Detect which cell encompasses the target text, then output its [X, Y] center coordinate. 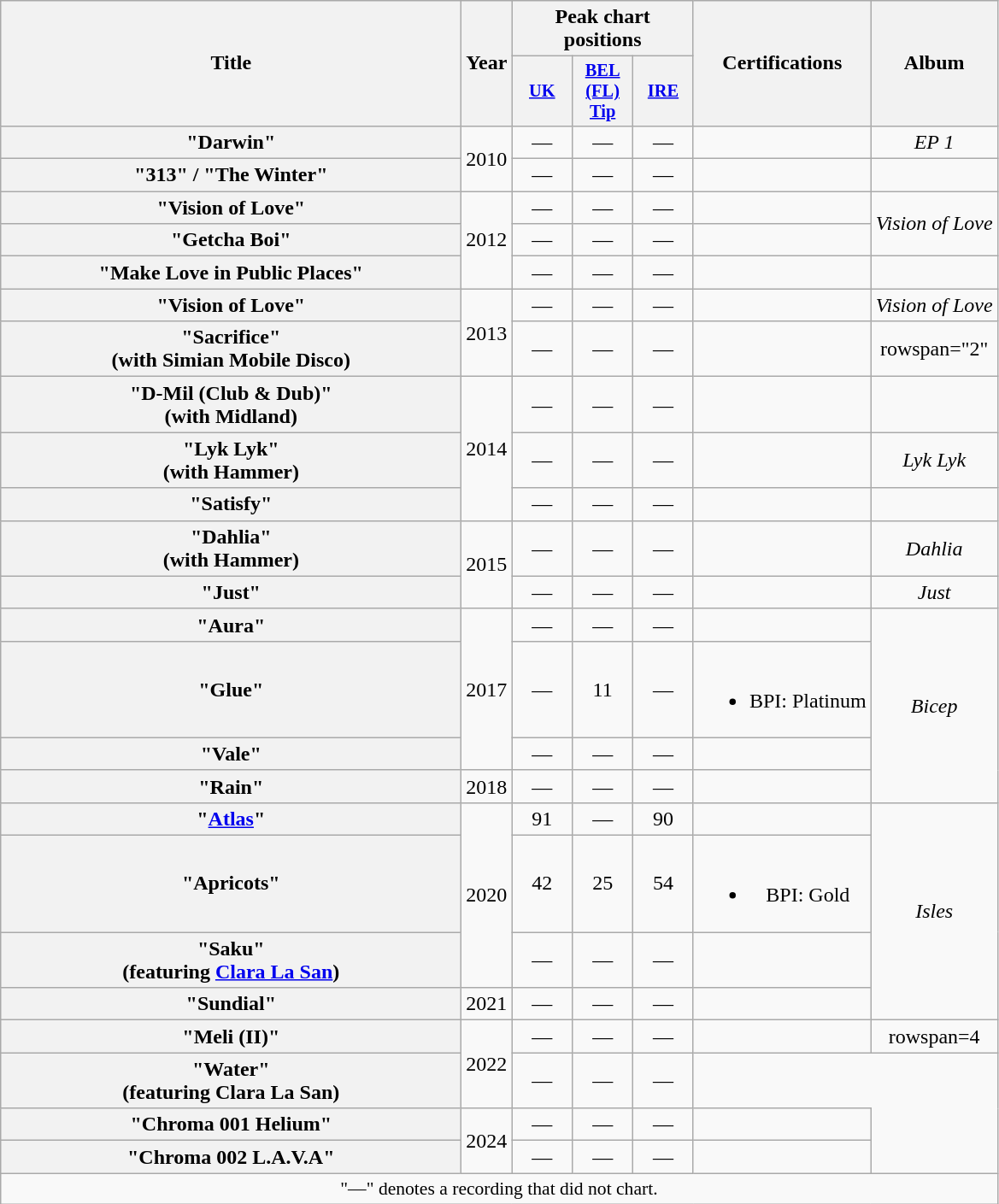
BPI: Gold [782, 884]
Just [934, 592]
"Lyk Lyk"(with Hammer) [231, 460]
Year [487, 63]
"Make Love in Public Places" [231, 273]
"313" / "The Winter" [231, 175]
BPI: Platinum [782, 689]
2015 [487, 564]
BEL(FL)Tip [603, 91]
42 [542, 884]
rowspan="2" [934, 349]
"Getcha Boi" [231, 240]
Lyk Lyk [934, 460]
Certifications [782, 63]
"Glue" [231, 689]
"Satisfy" [231, 504]
2024 [487, 1141]
IRE [663, 91]
2018 [487, 786]
"Rain" [231, 786]
EP 1 [934, 142]
UK [542, 91]
"Aura" [231, 625]
2021 [487, 1004]
2022 [487, 1065]
"Chroma 001 Helium" [231, 1125]
2013 [487, 333]
54 [663, 884]
"Apricots" [231, 884]
Dahlia [934, 549]
"Darwin" [231, 142]
Bicep [934, 706]
2020 [487, 895]
25 [603, 884]
"Just" [231, 592]
91 [542, 819]
"Vale" [231, 754]
2012 [487, 240]
Peak chart positions [603, 29]
"Dahlia"(with Hammer) [231, 549]
"Sacrifice" (with Simian Mobile Disco) [231, 349]
"Saku"(featuring Clara La San) [231, 960]
"Sundial" [231, 1004]
"—" denotes a recording that did not chart. [499, 1189]
2017 [487, 689]
Title [231, 63]
rowspan=4 [934, 1037]
Album [934, 63]
"Chroma 002 L.A.V.A" [231, 1157]
"Atlas" [231, 819]
2014 [487, 449]
Isles [934, 911]
"D-Mil (Club & Dub)"(with Midland) [231, 405]
"Water"(featuring Clara La San) [231, 1080]
11 [603, 689]
90 [663, 819]
"Meli (II)" [231, 1037]
2010 [487, 158]
